Return the [X, Y] coordinate for the center point of the cell that contains the specified text.  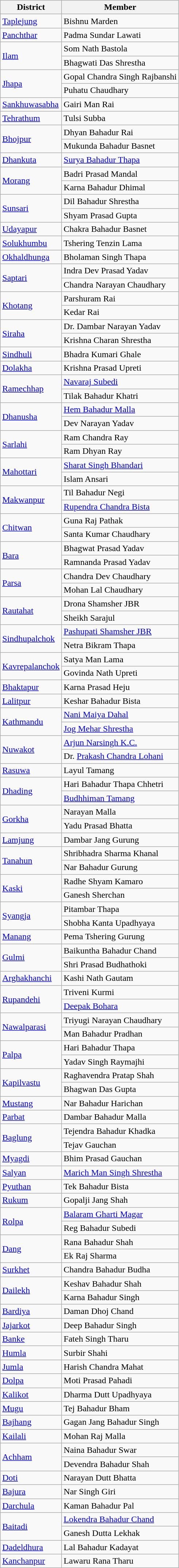
Kashi Nath Gautam [120, 978]
Moti Prasad Pahadi [120, 1381]
Budhhiman Tamang [120, 798]
Rupandehi [31, 999]
Reg Bahadur Subedi [120, 1228]
Dr. Dambar Narayan Yadav [120, 326]
Govinda Nath Upreti [120, 673]
Dolpa [31, 1381]
Satya Man Lama [120, 659]
Darchula [31, 1506]
Banke [31, 1339]
Dr. Prakash Chandra Lohani [120, 756]
Tehrathum [31, 118]
Guna Raj Pathak [120, 520]
Som Nath Bastola [120, 49]
Harish Chandra Mahat [120, 1367]
Dambar Jang Gurung [120, 839]
Solukhumbu [31, 243]
Nawalparasi [31, 1027]
Gopalji Jang Shah [120, 1200]
Triyugi Narayan Chaudhary [120, 1020]
Kathmandu [31, 722]
Naina Bahadur Swar [120, 1450]
Kanchanpur [31, 1561]
Shobha Kanta Upadhyaya [120, 923]
Nar Singh Giri [120, 1491]
Taplejung [31, 21]
Layul Tamang [120, 770]
Pema Tshering Gurung [120, 937]
Chandra Bahadur Budha [120, 1269]
Okhaldhunga [31, 257]
Bhim Prasad Gauchan [120, 1159]
Chakra Bahadur Basnet [120, 229]
Kalikot [31, 1395]
Myagdi [31, 1159]
Gagan Jang Bahadur Singh [120, 1422]
Dil Bahadur Shrestha [120, 202]
Bajura [31, 1491]
Devendra Bahadur Shah [120, 1464]
Jajarkot [31, 1325]
Parbat [31, 1117]
Ram Dhyan Ray [120, 451]
Daman Dhoj Chand [120, 1311]
Jhapa [31, 83]
Sindhuli [31, 354]
Shyam Prasad Gupta [120, 215]
Gairi Man Rai [120, 104]
Ganesh Sherchan [120, 895]
Karna Bahadur Dhimal [120, 188]
Padma Sundar Lawati [120, 35]
Kapilvastu [31, 1083]
Bhaktapur [31, 687]
Rana Bahadur Shah [120, 1242]
District [31, 7]
Santa Kumar Chaudhary [120, 534]
Sarlahi [31, 444]
Bardiya [31, 1311]
Raghavendra Pratap Shah [120, 1076]
Karna Prasad Heju [120, 687]
Siraha [31, 333]
Narayan Dutt Bhatta [120, 1478]
Krishna Charan Shrestha [120, 340]
Dhanusha [31, 417]
Bhadra Kumari Ghale [120, 354]
Baglung [31, 1138]
Arghakhanchi [31, 978]
Tulsi Subba [120, 118]
Parshuram Rai [120, 299]
Sankhuwasabha [31, 104]
Drona Shamsher JBR [120, 604]
Fateh Singh Tharu [120, 1339]
Navaraj Subedi [120, 382]
Badri Prasad Mandal [120, 174]
Palpa [31, 1054]
Shribhadra Sharma Khanal [120, 854]
Ek Raj Sharma [120, 1256]
Rolpa [31, 1221]
Makwanpur [31, 500]
Hem Bahadur Malla [120, 410]
Chitwan [31, 527]
Mukunda Bahadur Basnet [120, 146]
Humla [31, 1353]
Pashupati Shamsher JBR [120, 632]
Nar Bahadur Harichan [120, 1103]
Chandra Dev Chaudhary [120, 576]
Jumla [31, 1367]
Achham [31, 1457]
Mugu [31, 1408]
Saptari [31, 278]
Tshering Tenzin Lama [120, 243]
Sharat Singh Bhandari [120, 465]
Salyan [31, 1173]
Baitadi [31, 1526]
Triveni Kurmi [120, 992]
Bishnu Marden [120, 21]
Ilam [31, 56]
Mohan Lal Chaudhary [120, 590]
Bajhang [31, 1422]
Syangja [31, 916]
Indra Dev Prasad Yadav [120, 271]
Dang [31, 1249]
Tanahun [31, 861]
Dev Narayan Yadav [120, 424]
Ramnanda Prasad Yadav [120, 562]
Keshar Bahadur Bista [120, 701]
Bhagwati Das Shrestha [120, 63]
Kavrepalanchok [31, 666]
Kedar Rai [120, 312]
Nuwakot [31, 749]
Mohan Raj Malla [120, 1436]
Krishna Prasad Upreti [120, 368]
Netra Bikram Thapa [120, 645]
Ram Chandra Ray [120, 437]
Kaman Bahadur Pal [120, 1506]
Shri Prasad Budhathoki [120, 964]
Rautahat [31, 611]
Ramechhap [31, 389]
Deep Bahadur Singh [120, 1325]
Dhankuta [31, 160]
Kaski [31, 888]
Man Bahadur Pradhan [120, 1034]
Jog Mehar Shrestha [120, 729]
Udayapur [31, 229]
Mustang [31, 1103]
Khotang [31, 305]
Dharma Dutt Upadhyaya [120, 1395]
Gulmi [31, 957]
Puhatu Chaudhary [120, 90]
Karna Bahadur Singh [120, 1298]
Radhe Shyam Kamaro [120, 881]
Rasuwa [31, 770]
Tek Bahadur Bista [120, 1186]
Sunsari [31, 208]
Dhyan Bahadur Rai [120, 132]
Lal Bahadur Kadayat [120, 1547]
Kailali [31, 1436]
Tejav Gauchan [120, 1145]
Member [120, 7]
Bholaman Singh Thapa [120, 257]
Chandra Narayan Chaudhary [120, 285]
Nani Maiya Dahal [120, 715]
Lalitpur [31, 701]
Baikuntha Bahadur Chand [120, 951]
Yadav Singh Raymajhi [120, 1062]
Nar Bahadur Gurung [120, 867]
Dadeldhura [31, 1547]
Hari Bahadur Thapa [120, 1048]
Dhading [31, 791]
Surya Bahadur Thapa [120, 160]
Sindhupalchok [31, 639]
Doti [31, 1478]
Bhagwan Das Gupta [120, 1089]
Islam Ansari [120, 479]
Lamjung [31, 839]
Dailekh [31, 1290]
Morang [31, 181]
Surkhet [31, 1269]
Deepak Bohara [120, 1006]
Marich Man Singh Shrestha [120, 1173]
Bhagwat Prasad Yadav [120, 548]
Ganesh Dutta Lekhak [120, 1533]
Pyuthan [31, 1186]
Surbir Shahi [120, 1353]
Rupendra Chandra Bista [120, 507]
Til Bahadur Negi [120, 493]
Lokendra Bahadur Chand [120, 1520]
Lawaru Rana Tharu [120, 1561]
Balaram Gharti Magar [120, 1214]
Gopal Chandra Singh Rajbanshi [120, 77]
Hari Bahadur Thapa Chhetri [120, 784]
Bhojpur [31, 139]
Parsa [31, 583]
Panchthar [31, 35]
Pitambar Thapa [120, 909]
Mahottari [31, 472]
Bara [31, 555]
Yadu Prasad Bhatta [120, 826]
Keshav Bahadur Shah [120, 1283]
Narayan Malla [120, 812]
Manang [31, 937]
Gorkha [31, 819]
Tilak Bahadur Khatri [120, 395]
Sheikh Sarajul [120, 618]
Tej Bahadur Bham [120, 1408]
Arjun Narsingh K.C. [120, 742]
Dambar Bahadur Malla [120, 1117]
Tejendra Bahadur Khadka [120, 1131]
Dolakha [31, 368]
Rukum [31, 1200]
